Scan for the cell matching the given text and deliver its [X, Y] coordinate at center. 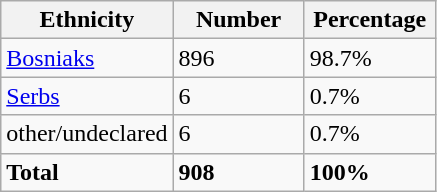
Percentage [370, 20]
Ethnicity [87, 20]
100% [370, 172]
908 [238, 172]
Total [87, 172]
Serbs [87, 96]
Bosniaks [87, 58]
896 [238, 58]
98.7% [370, 58]
other/undeclared [87, 134]
Number [238, 20]
